Return the (x, y) coordinate for the center point of the cell that contains the specified text.  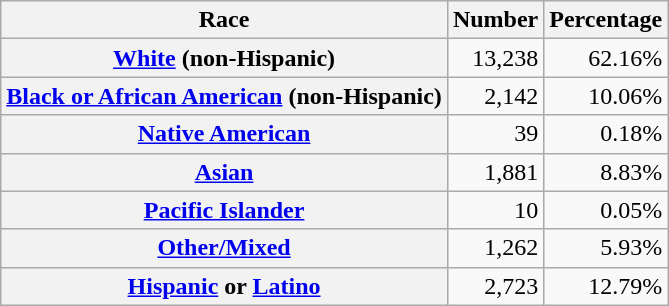
0.05% (606, 210)
Pacific Islander (224, 210)
0.18% (606, 134)
8.83% (606, 172)
2,142 (495, 96)
Number (495, 20)
10.06% (606, 96)
5.93% (606, 248)
62.16% (606, 58)
1,262 (495, 248)
13,238 (495, 58)
39 (495, 134)
Race (224, 20)
Percentage (606, 20)
Hispanic or Latino (224, 286)
Native American (224, 134)
Black or African American (non-Hispanic) (224, 96)
White (non-Hispanic) (224, 58)
12.79% (606, 286)
Other/Mixed (224, 248)
Asian (224, 172)
2,723 (495, 286)
1,881 (495, 172)
10 (495, 210)
